Locate the cell with the specified text and output its [X, Y] center coordinate. 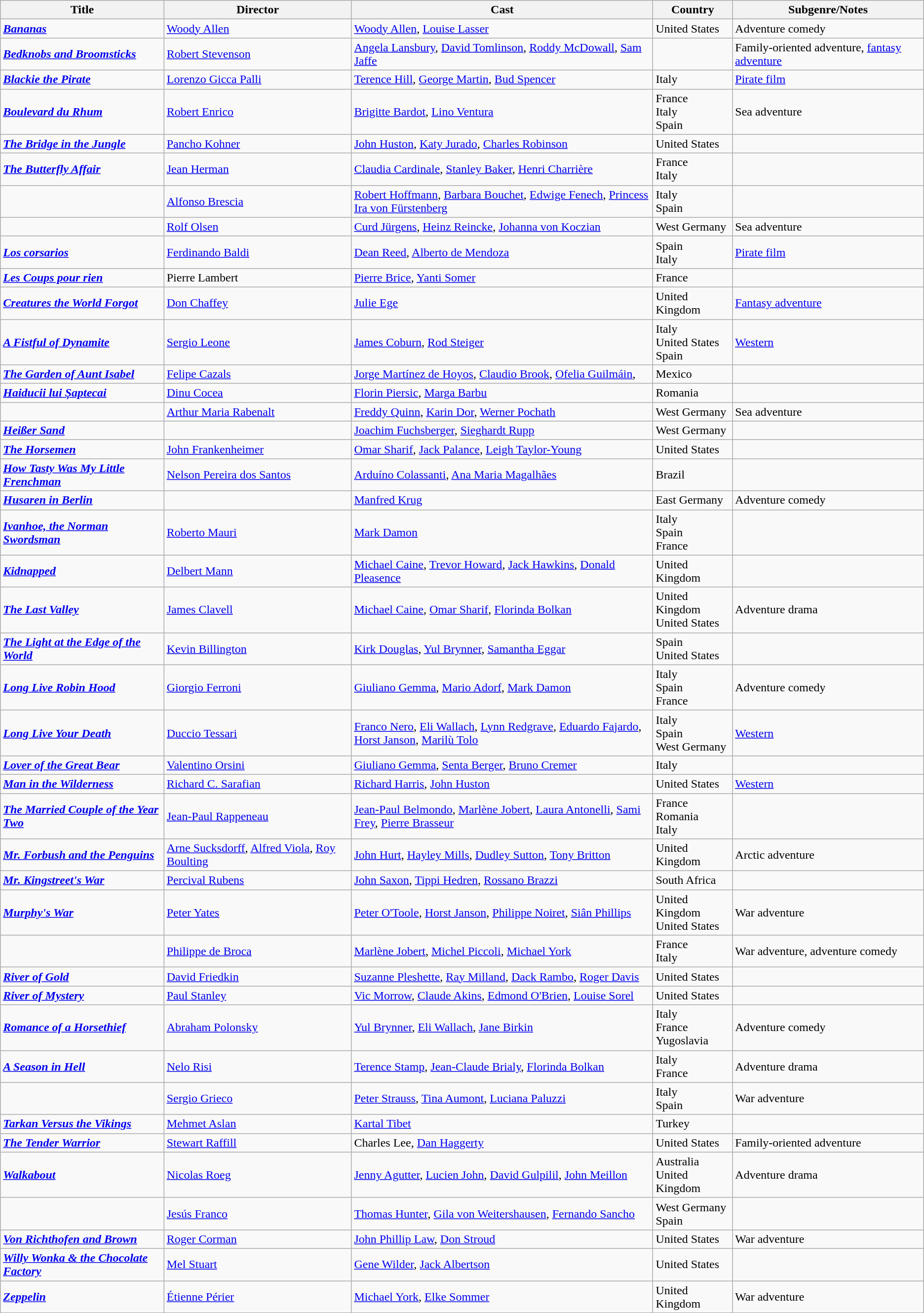
Robert Stevenson [258, 54]
ItalyUnited StatesSpain [693, 342]
Pierre Lambert [258, 278]
Stewart Raffill [258, 1143]
Valentino Orsini [258, 765]
War adventure, adventure comedy [828, 951]
Florin Piersic, Marga Barbu [502, 393]
Heißer Sand [82, 431]
Delbert Mann [258, 571]
Peter Strauss, Tina Aumont, Luciana Paluzzi [502, 1098]
Lover of the Great Bear [82, 765]
Arctic adventure [828, 855]
Jesús Franco [258, 1214]
ItalyFranceYugoslavia [693, 1028]
FranceRomaniaItaly [693, 816]
Tarkan Versus the Vikings [82, 1124]
A Season in Hell [82, 1067]
John Phillip Law, Don Stroud [502, 1239]
The Married Couple of the Year Two [82, 816]
Cast [502, 10]
Curd Jürgens, Heinz Reincke, Johanna von Koczian [502, 227]
John Frankenheimer [258, 449]
Mexico [693, 374]
Los corsarios [82, 252]
Giorgio Ferroni [258, 687]
SpainUnited States [693, 649]
Michael Caine, Omar Sharif, Florinda Bolkan [502, 610]
Ivanhoe, the Norman Swordsman [82, 532]
Duccio Tessari [258, 733]
Étienne Périer [258, 1297]
Philippe de Broca [258, 951]
Giuliano Gemma, Mario Adorf, Mark Damon [502, 687]
Creatures the World Forgot [82, 303]
Family-oriented adventure, fantasy adventure [828, 54]
Les Coups pour rien [82, 278]
Rolf Olsen [258, 227]
The Bridge in the Jungle [82, 144]
Terence Stamp, Jean-Claude Brialy, Florinda Bolkan [502, 1067]
Romania [693, 393]
A Fistful of Dynamite [82, 342]
Haiducii lui Șaptecai [82, 393]
Sergio Leone [258, 342]
Long Live Robin Hood [82, 687]
Roger Corman [258, 1239]
Pierre Brice, Yanti Somer [502, 278]
Sergio Grieco [258, 1098]
Title [82, 10]
Gene Wilder, Jack Albertson [502, 1264]
The Tender Warrior [82, 1143]
Mehmet Aslan [258, 1124]
ItalyFrance [693, 1067]
Arthur Maria Rabenalt [258, 412]
Jenny Agutter, Lucien John, David Gulpilil, John Meillon [502, 1175]
Alfonso Brescia [258, 201]
Turkey [693, 1124]
ItalySpainWest Germany [693, 733]
Jean-Paul Rappeneau [258, 816]
Long Live Your Death [82, 733]
Abraham Polonsky [258, 1028]
Claudia Cardinale, Stanley Baker, Henri Charrière [502, 169]
Michael Caine, Trevor Howard, Jack Hawkins, Donald Pleasence [502, 571]
Thomas Hunter, Gila von Weitershausen, Fernando Sancho [502, 1214]
Joachim Fuchsberger, Sieghardt Rupp [502, 431]
Blackie the Pirate [82, 80]
SpainItaly [693, 252]
Don Chaffey [258, 303]
The Garden of Aunt Isabel [82, 374]
Roberto Mauri [258, 532]
Jorge Martínez de Hoyos, Claudio Brook, Ofelia Guilmáin, [502, 374]
Angela Lansbury, David Tomlinson, Roddy McDowall, Sam Jaffe [502, 54]
Mr. Forbush and the Penguins [82, 855]
Brigitte Bardot, Lino Ventura [502, 112]
River of Gold [82, 977]
Man in the Wilderness [82, 784]
John Hurt, Hayley Mills, Dudley Sutton, Tony Britton [502, 855]
Ferdinando Baldi [258, 252]
Zeppelin [82, 1297]
Lorenzo Gicca Palli [258, 80]
Arne Sucksdorff, Alfred Viola, Roy Boulting [258, 855]
Omar Sharif, Jack Palance, Leigh Taylor-Young [502, 449]
Willy Wonka & the Chocolate Factory [82, 1264]
John Huston, Katy Jurado, Charles Robinson [502, 144]
Murphy's War [82, 913]
Robert Hoffmann, Barbara Bouchet, Edwige Fenech, Princess Ira von Fürstenberg [502, 201]
Romance of a Horsethief [82, 1028]
Franco Nero, Eli Wallach, Lynn Redgrave, Eduardo Fajardo, Horst Janson, Marilù Tolo [502, 733]
Kartal Tibet [502, 1124]
Julie Ege [502, 303]
Mel Stuart [258, 1264]
Dinu Cocea [258, 393]
Manfred Krug [502, 500]
Nelo Risi [258, 1067]
Richard Harris, John Huston [502, 784]
Dean Reed, Alberto de Mendoza [502, 252]
AustraliaUnited Kingdom [693, 1175]
Nelson Pereira dos Santos [258, 475]
Bananas [82, 29]
River of Mystery [82, 995]
Robert Enrico [258, 112]
Family-oriented adventure [828, 1143]
Vic Morrow, Claude Akins, Edmond O'Brien, Louise Sorel [502, 995]
Felipe Cazals [258, 374]
Charles Lee, Dan Haggerty [502, 1143]
Boulevard du Rhum [82, 112]
Brazil [693, 475]
East Germany [693, 500]
FranceItalySpain [693, 112]
Country [693, 10]
James Coburn, Rod Steiger [502, 342]
Percival Rubens [258, 880]
Kevin Billington [258, 649]
Giuliano Gemma, Senta Berger, Bruno Cremer [502, 765]
Peter O'Toole, Horst Janson, Philippe Noiret, Siân Phillips [502, 913]
Terence Hill, George Martin, Bud Spencer [502, 80]
Jean-Paul Belmondo, Marlène Jobert, Laura Antonelli, Sami Frey, Pierre Brasseur [502, 816]
Fantasy adventure [828, 303]
France [693, 278]
Subgenre/Notes [828, 10]
Kidnapped [82, 571]
How Tasty Was My Little Frenchman [82, 475]
Walkabout [82, 1175]
Arduíno Colassanti, Ana Maria Magalhães [502, 475]
Suzanne Pleshette, Ray Milland, Dack Rambo, Roger Davis [502, 977]
Woody Allen [258, 29]
Mr. Kingstreet's War [82, 880]
Peter Yates [258, 913]
John Saxon, Tippi Hedren, Rossano Brazzi [502, 880]
Von Richthofen and Brown [82, 1239]
James Clavell [258, 610]
Husaren in Berlin [82, 500]
Freddy Quinn, Karin Dor, Werner Pochath [502, 412]
Nicolas Roeg [258, 1175]
David Friedkin [258, 977]
West GermanySpain [693, 1214]
Kirk Douglas, Yul Brynner, Samantha Eggar [502, 649]
Paul Stanley [258, 995]
Director [258, 10]
The Light at the Edge of the World [82, 649]
Mark Damon [502, 532]
Bedknobs and Broomsticks [82, 54]
South Africa [693, 880]
Woody Allen, Louise Lasser [502, 29]
Pancho Kohner [258, 144]
Michael York, Elke Sommer [502, 1297]
The Butterfly Affair [82, 169]
The Horsemen [82, 449]
Yul Brynner, Eli Wallach, Jane Birkin [502, 1028]
The Last Valley [82, 610]
Marlène Jobert, Michel Piccoli, Michael York [502, 951]
Jean Herman [258, 169]
Richard C. Sarafian [258, 784]
